Determine the [x, y] coordinate at the center of the cell enclosing the given text.  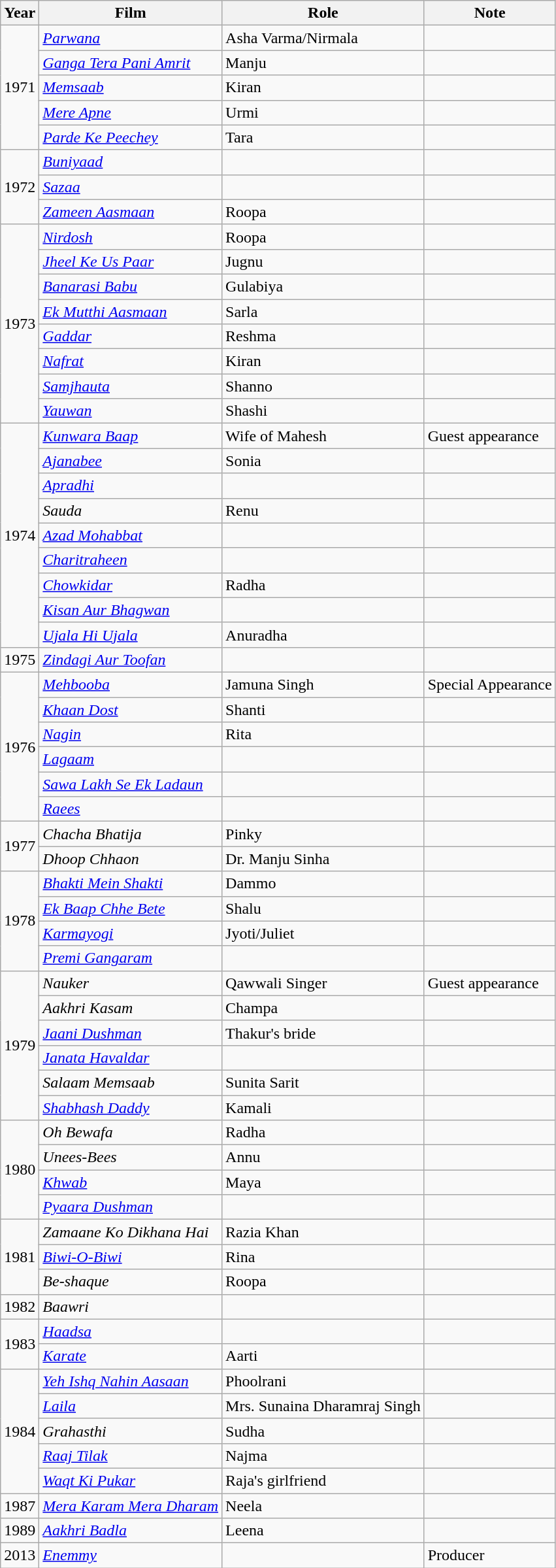
1971 [20, 88]
Shanti [323, 709]
Azad Mohabbat [131, 535]
Raja's girlfriend [323, 1480]
Apradhi [131, 486]
Dammo [323, 884]
1984 [20, 1431]
Tara [323, 137]
1980 [20, 1170]
Rita [323, 735]
Zameen Aasmaan [131, 212]
Rina [323, 1257]
Ujala Hi Ujala [131, 635]
Shashi [323, 411]
1979 [20, 1045]
Jheel Ke Us Paar [131, 261]
Gulabiya [323, 286]
Jamuna Singh [323, 684]
1978 [20, 921]
Special Appearance [490, 684]
Khwab [131, 1182]
Be-shaque [131, 1282]
Neela [323, 1505]
Ek Mutthi Aasmaan [131, 312]
Najma [323, 1456]
1982 [20, 1307]
Nirdosh [131, 237]
Shalu [323, 909]
Banarasi Babu [131, 286]
Jugnu [323, 261]
Renu [323, 510]
Anuradha [323, 635]
Reshma [323, 337]
Premi Gangaram [131, 958]
Parwana [131, 38]
Pyaara Dushman [131, 1207]
Year [20, 13]
Mrs. Sunaina Dharamraj Singh [323, 1406]
Karmayogi [131, 933]
Jaani Dushman [131, 1033]
Zindagi Aur Toofan [131, 659]
1987 [20, 1505]
Sarla [323, 312]
2013 [20, 1556]
Gaddar [131, 337]
1972 [20, 187]
Mera Karam Mera Dharam [131, 1505]
Note [490, 13]
Karate [131, 1356]
Dr. Manju Sinha [323, 859]
Buniyaad [131, 162]
Phoolrani [323, 1381]
Yauwan [131, 411]
Oh Bewafa [131, 1133]
Lagaam [131, 759]
1983 [20, 1344]
Bhakti Mein Shakti [131, 884]
Wife of Mahesh [323, 436]
Memsaab [131, 88]
Kisan Aur Bhagwan [131, 610]
Annu [323, 1158]
Producer [490, 1556]
Sunita Sarit [323, 1082]
Haadsa [131, 1331]
Mehbooba [131, 684]
Charitraheen [131, 560]
Grahasthi [131, 1431]
Ajanabee [131, 461]
Yeh Ishq Nahin Aasaan [131, 1381]
Shabhash Daddy [131, 1108]
1974 [20, 536]
1973 [20, 324]
Champa [323, 1008]
Shanno [323, 386]
Kamali [323, 1108]
Nafrat [131, 361]
Waqt Ki Pukar [131, 1480]
Sauda [131, 510]
Raees [131, 809]
Enemmy [131, 1556]
Mere Apne [131, 112]
Kunwara Baap [131, 436]
Manju [323, 63]
Chacha Bhatija [131, 834]
Sawa Lakh Se Ek Ladaun [131, 784]
Thakur's bride [323, 1033]
Khaan Dost [131, 709]
Nauker [131, 983]
Parde Ke Peechey [131, 137]
Ek Baap Chhe Bete [131, 909]
1977 [20, 846]
Maya [323, 1182]
Sonia [323, 461]
Pinky [323, 834]
Biwi-O-Biwi [131, 1257]
Zamaane Ko Dikhana Hai [131, 1232]
Baawri [131, 1307]
Laila [131, 1406]
Janata Havaldar [131, 1058]
Sudha [323, 1431]
Qawwali Singer [323, 983]
Raaj Tilak [131, 1456]
Nagin [131, 735]
Sazaa [131, 187]
Salaam Memsaab [131, 1082]
Urmi [323, 112]
Dhoop Chhaon [131, 859]
Aarti [323, 1356]
Razia Khan [323, 1232]
Unees-Bees [131, 1158]
1981 [20, 1257]
1989 [20, 1531]
Asha Varma/Nirmala [323, 38]
Samjhauta [131, 386]
Aakhri Kasam [131, 1008]
Chowkidar [131, 585]
Film [131, 13]
Jyoti/Juliet [323, 933]
Leena [323, 1531]
Aakhri Badla [131, 1531]
1976 [20, 746]
1975 [20, 659]
Ganga Tera Pani Amrit [131, 63]
Role [323, 13]
